Pinpoint the cell where the given text exists, returning its (X, Y) midpoint coordinate. 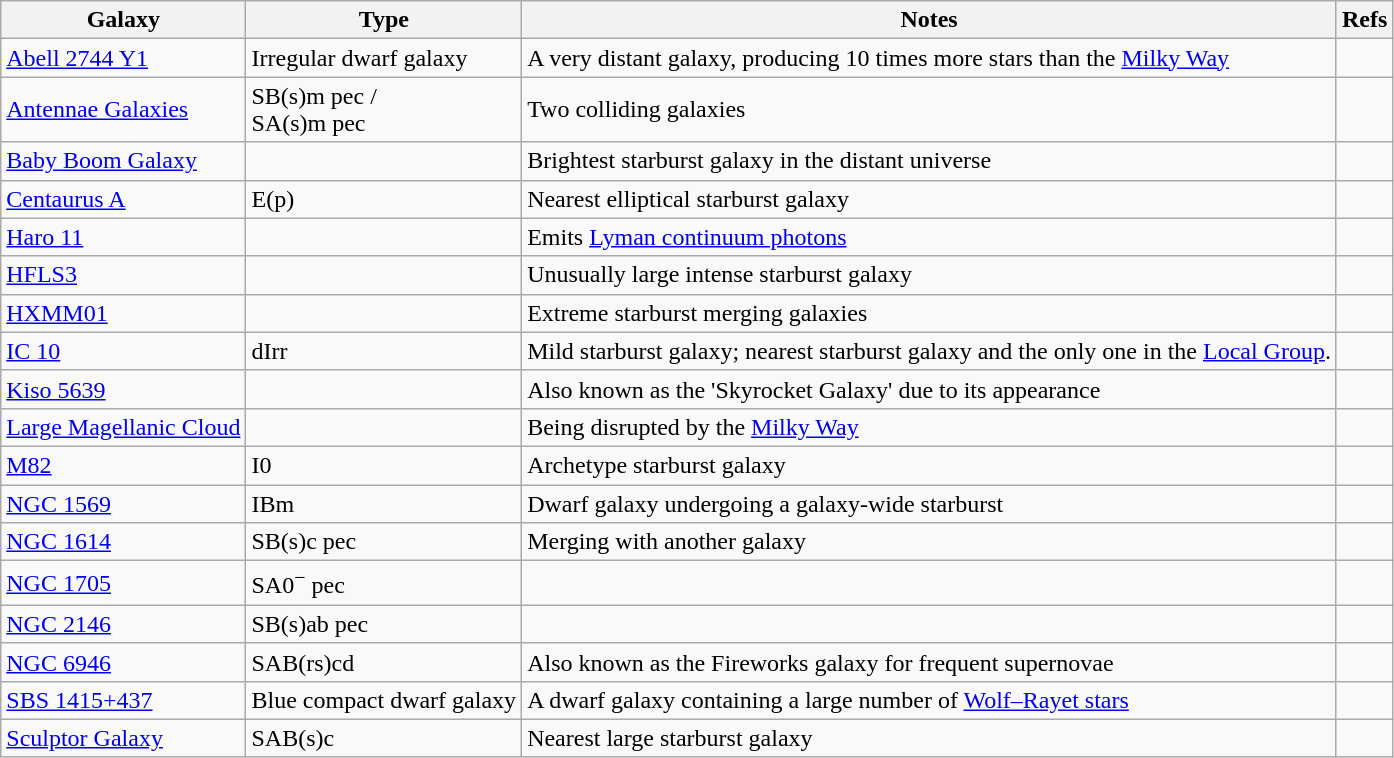
NGC 1705 (124, 584)
Merging with another galaxy (930, 542)
Nearest large starburst galaxy (930, 738)
IBm (384, 503)
NGC 2146 (124, 624)
Blue compact dwarf galaxy (384, 700)
A very distant galaxy, producing 10 times more stars than the Milky Way (930, 58)
SAB(rs)cd (384, 662)
Sculptor Galaxy (124, 738)
SB(s)c pec (384, 542)
HFLS3 (124, 275)
Unusually large intense starburst galaxy (930, 275)
Emits Lyman continuum photons (930, 237)
Nearest elliptical starburst galaxy (930, 199)
Mild starburst galaxy; nearest starburst galaxy and the only one in the Local Group. (930, 351)
Irregular dwarf galaxy (384, 58)
Extreme starburst merging galaxies (930, 313)
Also known as the Fireworks galaxy for frequent supernovae (930, 662)
A dwarf galaxy containing a large number of Wolf–Rayet stars (930, 700)
NGC 1614 (124, 542)
SAB(s)c (384, 738)
NGC 6946 (124, 662)
M82 (124, 465)
Brightest starburst galaxy in the distant universe (930, 161)
Dwarf galaxy undergoing a galaxy-wide starburst (930, 503)
Large Magellanic Cloud (124, 427)
SBS 1415+437 (124, 700)
Type (384, 20)
NGC 1569 (124, 503)
E(p) (384, 199)
Galaxy (124, 20)
IC 10 (124, 351)
Notes (930, 20)
Antennae Galaxies (124, 110)
dIrr (384, 351)
Two colliding galaxies (930, 110)
SA0− pec (384, 584)
Kiso 5639 (124, 389)
Archetype starburst galaxy (930, 465)
Being disrupted by the Milky Way (930, 427)
Centaurus A (124, 199)
SB(s)m pec /SA(s)m pec (384, 110)
SB(s)ab pec (384, 624)
Haro 11 (124, 237)
HXMM01 (124, 313)
Also known as the 'Skyrocket Galaxy' due to its appearance (930, 389)
Baby Boom Galaxy (124, 161)
Abell 2744 Y1 (124, 58)
Refs (1364, 20)
I0 (384, 465)
